Scan for the cell matching the given text and deliver its [x, y] coordinate at center. 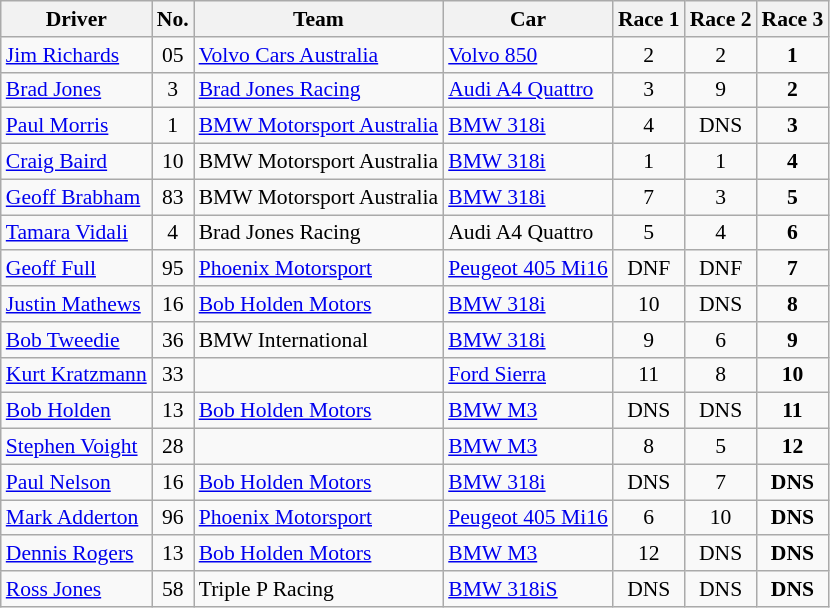
Volvo Cars Australia [319, 55]
05 [173, 55]
Brad Jones [76, 90]
Bob Tweedie [76, 340]
Team [319, 19]
33 [173, 375]
Race 3 [793, 19]
96 [173, 518]
Dennis Rogers [76, 554]
Justin Mathews [76, 304]
Driver [76, 19]
BMW 318iS [528, 589]
BMW International [319, 340]
Tamara Vidali [76, 233]
No. [173, 19]
Race 1 [649, 19]
58 [173, 589]
Ford Sierra [528, 375]
Geoff Full [76, 269]
Paul Nelson [76, 482]
Ross Jones [76, 589]
Geoff Brabham [76, 197]
83 [173, 197]
Volvo 850 [528, 55]
Paul Morris [76, 126]
Jim Richards [76, 55]
Craig Baird [76, 162]
28 [173, 447]
Mark Adderton [76, 518]
Bob Holden [76, 411]
95 [173, 269]
Race 2 [721, 19]
36 [173, 340]
Car [528, 19]
Kurt Kratzmann [76, 375]
Triple P Racing [319, 589]
Stephen Voight [76, 447]
